Identify which cell holds the provided text, then report its (x, y) central coordinate. 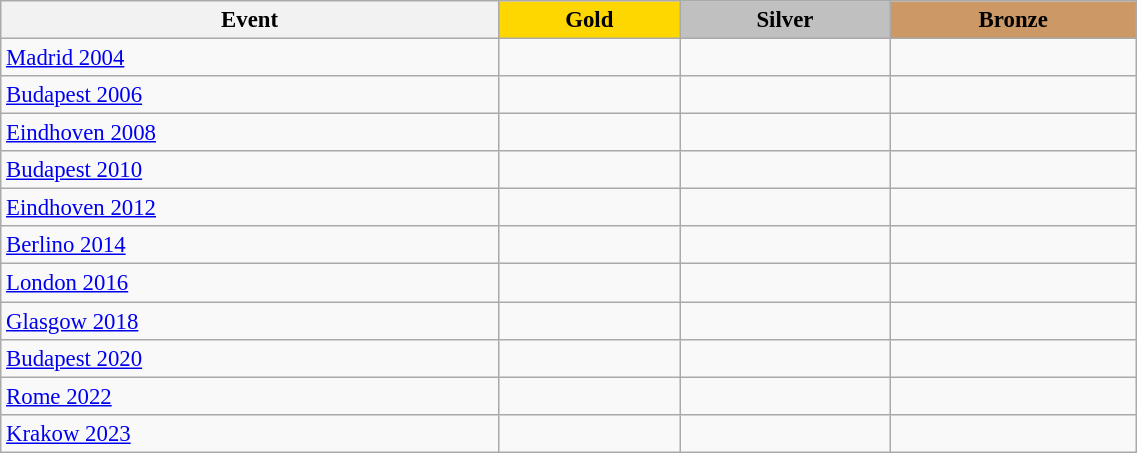
Eindhoven 2012 (250, 208)
Eindhoven 2008 (250, 133)
Rome 2022 (250, 396)
London 2016 (250, 283)
Madrid 2004 (250, 58)
Silver (784, 20)
Budapest 2006 (250, 95)
Bronze (1014, 20)
Gold (589, 20)
Berlino 2014 (250, 245)
Event (250, 20)
Glasgow 2018 (250, 321)
Budapest 2020 (250, 358)
Krakow 2023 (250, 433)
Budapest 2010 (250, 170)
